Pinpoint the cell where the given text exists, returning its [X, Y] midpoint coordinate. 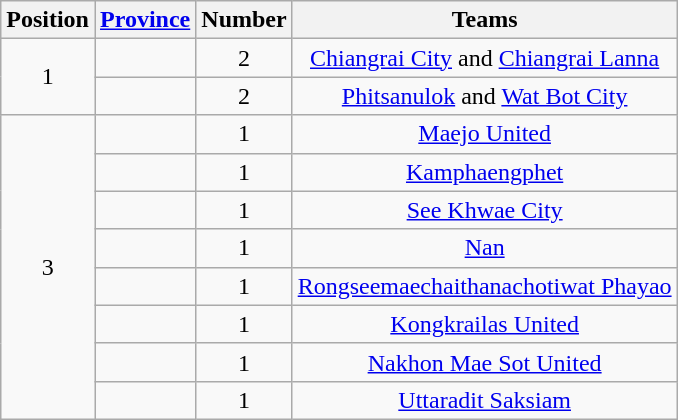
Nakhon Mae Sot United [484, 362]
Number [244, 20]
Maejo United [484, 134]
Chiangrai City and Chiangrai Lanna [484, 58]
Phitsanulok and Wat Bot City [484, 96]
Rongseemaechaithanachotiwat Phayao [484, 286]
3 [48, 267]
Teams [484, 20]
Position [48, 20]
Province [144, 20]
Kongkrailas United [484, 324]
Nan [484, 248]
Kamphaengphet [484, 172]
Uttaradit Saksiam [484, 400]
See Khwae City [484, 210]
